Provide the [x, y] coordinate of the cell's center where the given text is located.  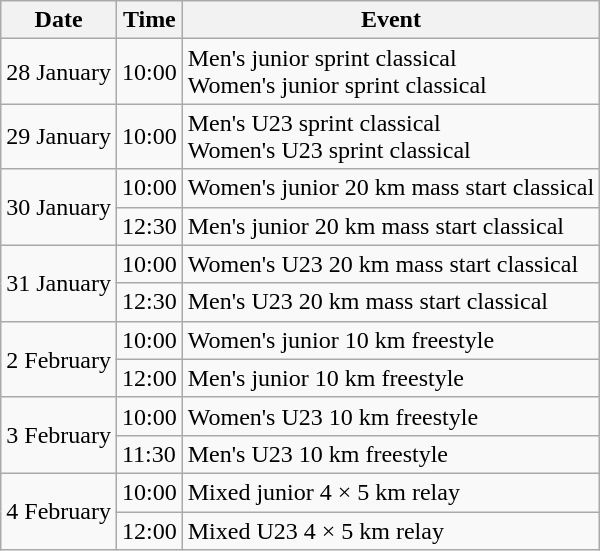
28 January [59, 72]
30 January [59, 207]
Men's junior 10 km freestyle [390, 378]
Women's U23 10 km freestyle [390, 416]
11:30 [149, 454]
3 February [59, 435]
Men's U23 10 km freestyle [390, 454]
Date [59, 20]
29 January [59, 136]
Men's junior 20 km mass start classical [390, 226]
Mixed U23 4 × 5 km relay [390, 531]
Mixed junior 4 × 5 km relay [390, 492]
Women's U23 20 km mass start classical [390, 264]
Men's junior sprint classicalWomen's junior sprint classical [390, 72]
Women's junior 10 km freestyle [390, 340]
Women's junior 20 km mass start classical [390, 188]
Event [390, 20]
Men's U23 sprint classicalWomen's U23 sprint classical [390, 136]
31 January [59, 283]
4 February [59, 511]
2 February [59, 359]
Time [149, 20]
Men's U23 20 km mass start classical [390, 302]
